Determine the [X, Y] coordinate at the center of the cell enclosing the given text.  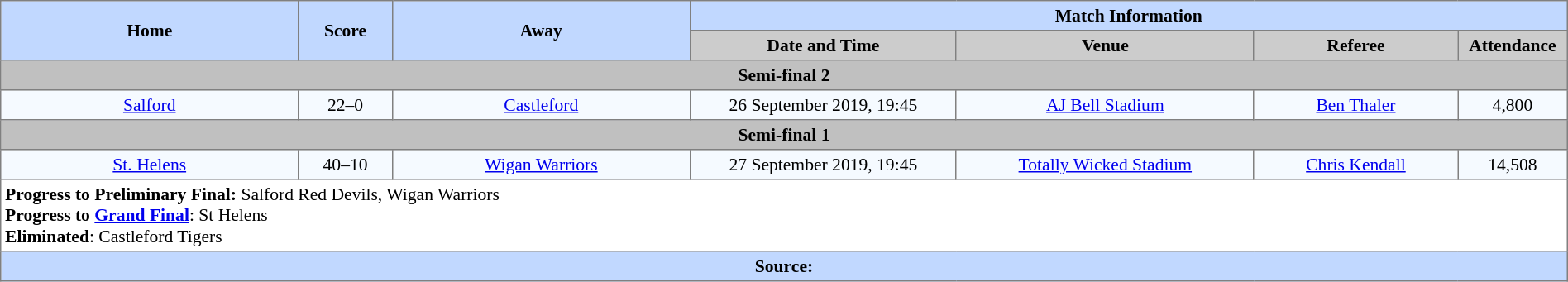
Venue [1105, 45]
St. Helens [150, 165]
4,800 [1513, 105]
Ben Thaler [1355, 105]
14,508 [1513, 165]
Away [541, 31]
Attendance [1513, 45]
Totally Wicked Stadium [1105, 165]
26 September 2019, 19:45 [823, 105]
Semi-final 2 [784, 75]
Salford [150, 105]
Score [346, 31]
Progress to Preliminary Final: Salford Red Devils, Wigan Warriors Progress to Grand Final: St Helens Eliminated: Castleford Tigers [784, 215]
22–0 [346, 105]
Home [150, 31]
Wigan Warriors [541, 165]
27 September 2019, 19:45 [823, 165]
Semi-final 1 [784, 135]
Source: [784, 266]
AJ Bell Stadium [1105, 105]
Date and Time [823, 45]
Referee [1355, 45]
Chris Kendall [1355, 165]
40–10 [346, 165]
Match Information [1128, 16]
Castleford [541, 105]
